Detect which cell encompasses the target text, then output its (X, Y) center coordinate. 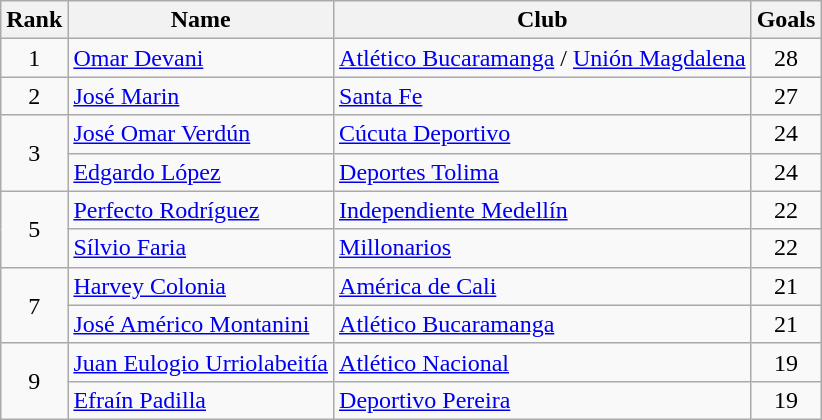
5 (34, 229)
Independiente Medellín (543, 210)
28 (786, 58)
Millonarios (543, 248)
José Marin (201, 96)
Santa Fe (543, 96)
Name (201, 20)
Atlético Nacional (543, 362)
Goals (786, 20)
Efraín Padilla (201, 400)
José Américo Montanini (201, 324)
1 (34, 58)
7 (34, 305)
Club (543, 20)
Atlético Bucaramanga / Unión Magdalena (543, 58)
Perfecto Rodríguez (201, 210)
Deportes Tolima (543, 172)
Rank (34, 20)
Juan Eulogio Urriolabeitía (201, 362)
José Omar Verdún (201, 134)
Cúcuta Deportivo (543, 134)
9 (34, 381)
Harvey Colonia (201, 286)
Atlético Bucaramanga (543, 324)
América de Cali (543, 286)
3 (34, 153)
27 (786, 96)
2 (34, 96)
Deportivo Pereira (543, 400)
Sílvio Faria (201, 248)
Edgardo López (201, 172)
Omar Devani (201, 58)
